Identify which cell holds the provided text, then report its (x, y) central coordinate. 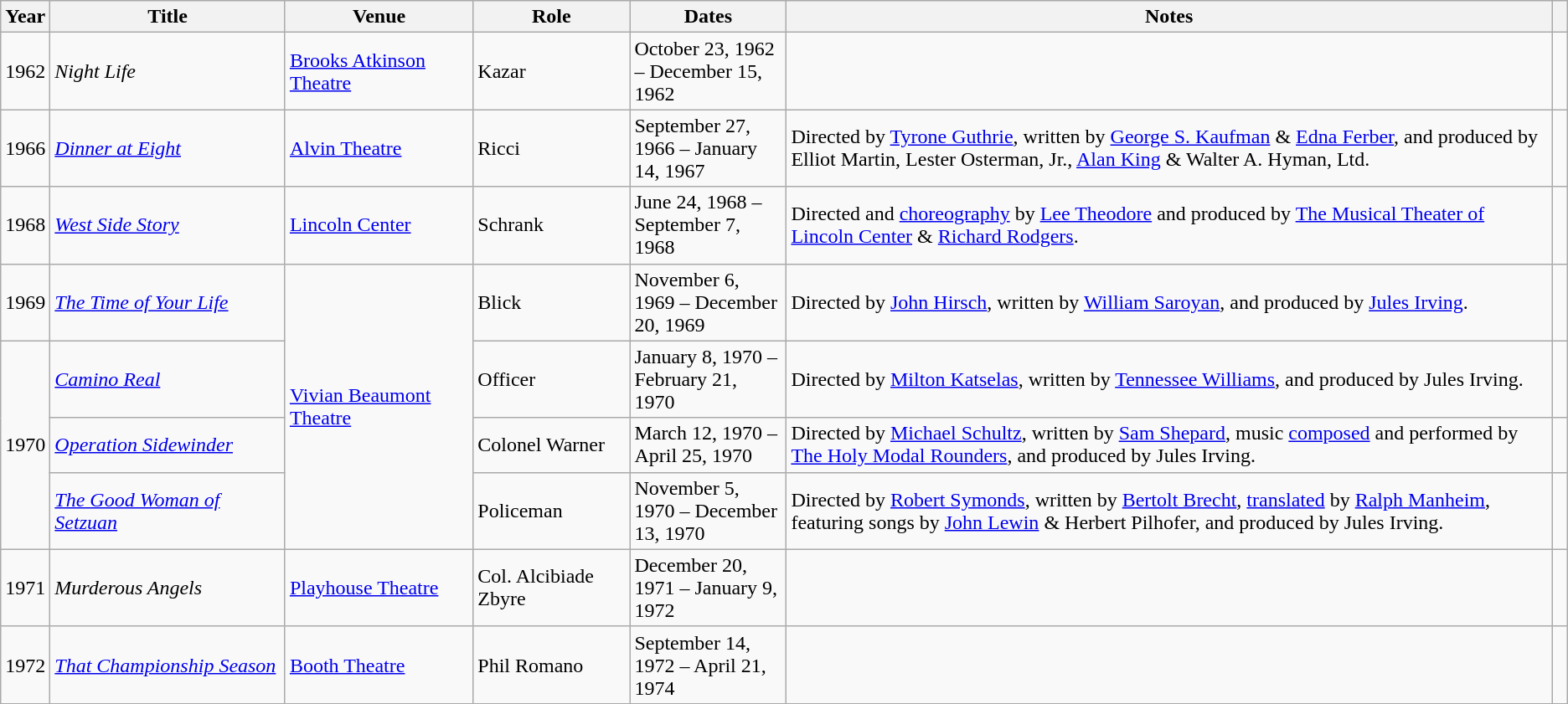
Camino Real (168, 379)
Operation Sidewinder (168, 445)
Kazar (551, 71)
Schrank (551, 225)
West Side Story (168, 225)
Vivian Beaumont Theatre (379, 407)
1968 (25, 225)
Night Life (168, 71)
That Championship Season (168, 665)
Dinner at Eight (168, 148)
Notes (1169, 17)
January 8, 1970 – February 21, 1970 (709, 379)
Colonel Warner (551, 445)
November 5, 1970 – December 13, 1970 (709, 511)
Venue (379, 17)
1970 (25, 445)
Lincoln Center (379, 225)
1972 (25, 665)
1962 (25, 71)
Ricci (551, 148)
Policeman (551, 511)
Role (551, 17)
March 12, 1970 – April 25, 1970 (709, 445)
June 24, 1968 – September 7, 1968 (709, 225)
Murderous Angels (168, 588)
Officer (551, 379)
Blick (551, 302)
The Good Woman of Setzuan (168, 511)
1966 (25, 148)
The Time of Your Life (168, 302)
Brooks Atkinson Theatre (379, 71)
September 27, 1966 – January 14, 1967 (709, 148)
November 6, 1969 – December 20, 1969 (709, 302)
Dates (709, 17)
1971 (25, 588)
Directed by Michael Schultz, written by Sam Shepard, music composed and performed by The Holy Modal Rounders, and produced by Jules Irving. (1169, 445)
September 14, 1972 – April 21, 1974 (709, 665)
Directed by Milton Katselas, written by Tennessee Williams, and produced by Jules Irving. (1169, 379)
Year (25, 17)
1969 (25, 302)
Playhouse Theatre (379, 588)
Title (168, 17)
October 23, 1962 – December 15, 1962 (709, 71)
December 20, 1971 – January 9, 1972 (709, 588)
Phil Romano (551, 665)
Alvin Theatre (379, 148)
Col. Alcibiade Zbyre (551, 588)
Booth Theatre (379, 665)
Directed and choreography by Lee Theodore and produced by The Musical Theater of Lincoln Center & Richard Rodgers. (1169, 225)
Directed by John Hirsch, written by William Saroyan, and produced by Jules Irving. (1169, 302)
